Detect which cell encompasses the target text, then output its [x, y] center coordinate. 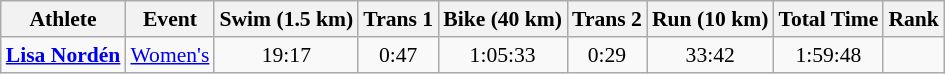
Total Time [828, 19]
0:29 [607, 55]
1:59:48 [828, 55]
Lisa Nordén [64, 55]
19:17 [286, 55]
Run (10 km) [710, 19]
33:42 [710, 55]
Trans 1 [398, 19]
Women's [170, 55]
1:05:33 [502, 55]
Athlete [64, 19]
Trans 2 [607, 19]
0:47 [398, 55]
Bike (40 km) [502, 19]
Swim (1.5 km) [286, 19]
Rank [914, 19]
Event [170, 19]
